Provide the (X, Y) coordinate of the cell's center where the given text is located.  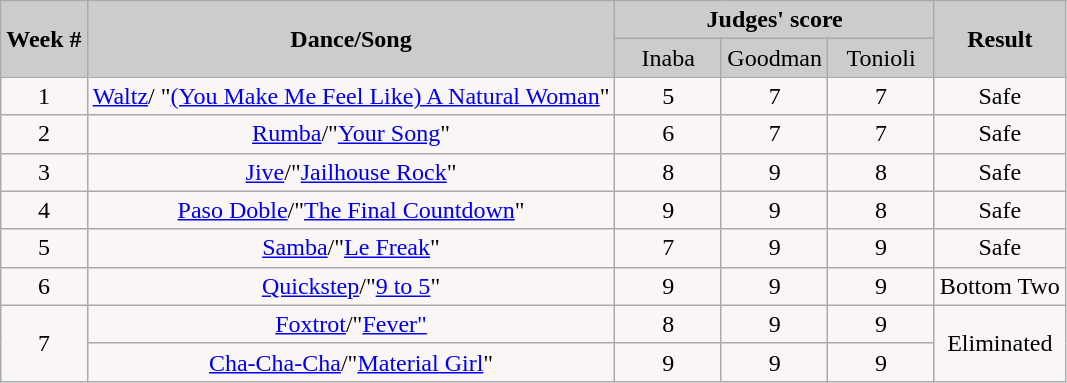
Result (1000, 39)
Tonioli (881, 58)
Samba/"Le Freak" (351, 248)
Week # (44, 39)
4 (44, 210)
3 (44, 172)
Jive/"Jailhouse Rock" (351, 172)
2 (44, 134)
Judges' score (774, 20)
Cha-Cha-Cha/"Material Girl" (351, 362)
1 (44, 96)
Paso Doble/"The Final Countdown" (351, 210)
Inaba (668, 58)
Eliminated (1000, 343)
Waltz/ "(You Make Me Feel Like) A Natural Woman" (351, 96)
Dance/Song (351, 39)
Bottom Two (1000, 286)
Rumba/"Your Song" (351, 134)
Quickstep/"9 to 5" (351, 286)
Goodman (774, 58)
Foxtrot/"Fever" (351, 324)
